For the text-containing cell, return its midpoint in [x, y] coordinate format. 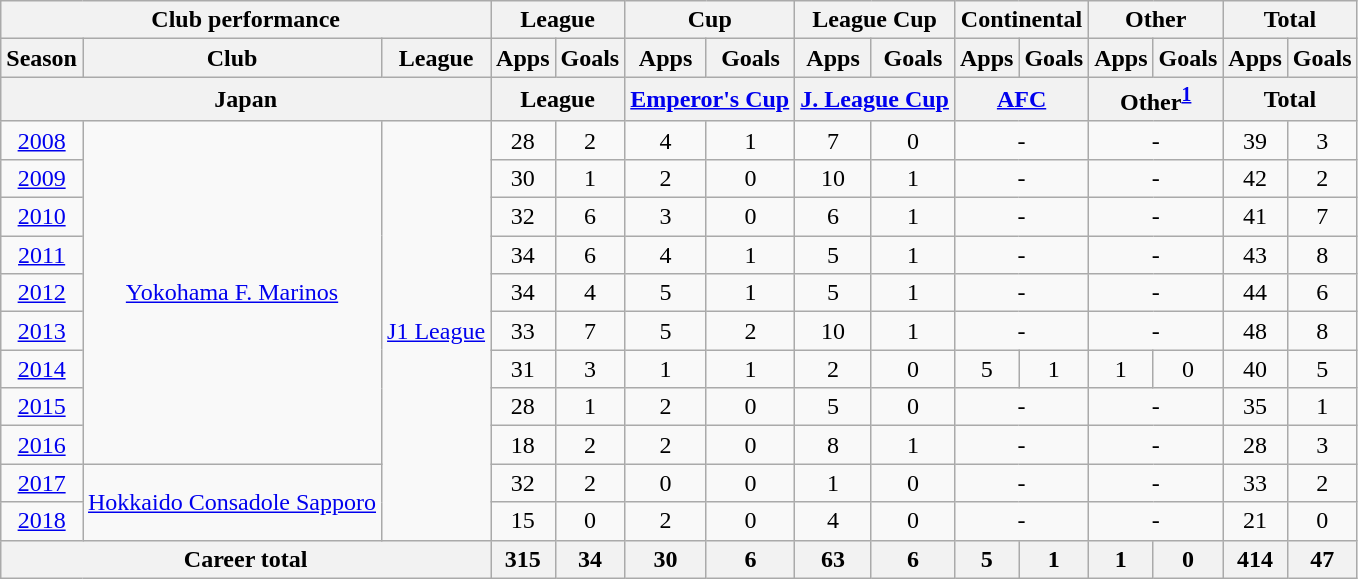
15 [523, 521]
2017 [42, 483]
Yokohama F. Marinos [232, 292]
2014 [42, 369]
J. League Cup [875, 100]
J1 League [436, 330]
Japan [246, 100]
2012 [42, 293]
31 [523, 369]
Club [232, 58]
2016 [42, 445]
41 [1255, 217]
League Cup [875, 20]
Other1 [1156, 100]
414 [1255, 559]
48 [1255, 331]
Season [42, 58]
47 [1322, 559]
21 [1255, 521]
2008 [42, 140]
2010 [42, 217]
40 [1255, 369]
39 [1255, 140]
2013 [42, 331]
2018 [42, 521]
Continental [1021, 20]
Club performance [246, 20]
Career total [246, 559]
Other [1156, 20]
63 [834, 559]
2011 [42, 255]
Emperor's Cup [710, 100]
44 [1255, 293]
2009 [42, 178]
43 [1255, 255]
315 [523, 559]
AFC [1021, 100]
Cup [710, 20]
Hokkaido Consadole Sapporo [232, 502]
2015 [42, 407]
18 [523, 445]
35 [1255, 407]
42 [1255, 178]
